Capture the cell that displays the provided text and extract its [x, y] central coordinate. 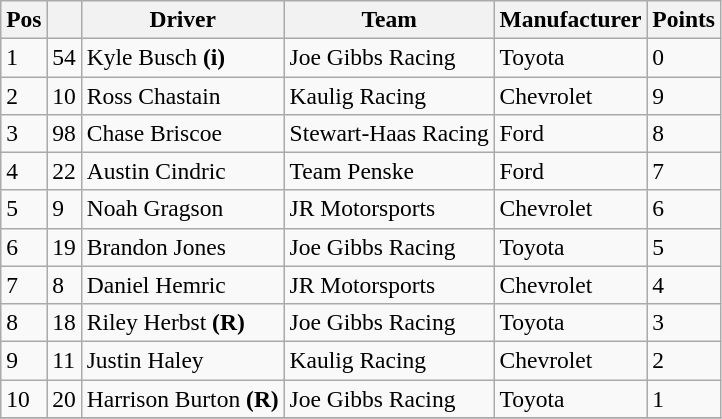
19 [64, 247]
Harrison Burton (R) [182, 398]
Austin Cindric [182, 171]
Manufacturer [570, 19]
Stewart-Haas Racing [389, 133]
54 [64, 57]
18 [64, 322]
Points [684, 19]
Justin Haley [182, 360]
Riley Herbst (R) [182, 322]
Pos [24, 19]
22 [64, 171]
Team Penske [389, 171]
Team [389, 19]
Daniel Hemric [182, 285]
Brandon Jones [182, 247]
Chase Briscoe [182, 133]
98 [64, 133]
Noah Gragson [182, 209]
Driver [182, 19]
11 [64, 360]
0 [684, 57]
Ross Chastain [182, 95]
20 [64, 398]
Kyle Busch (i) [182, 57]
